Return [x, y] of the center of cell containing provided text 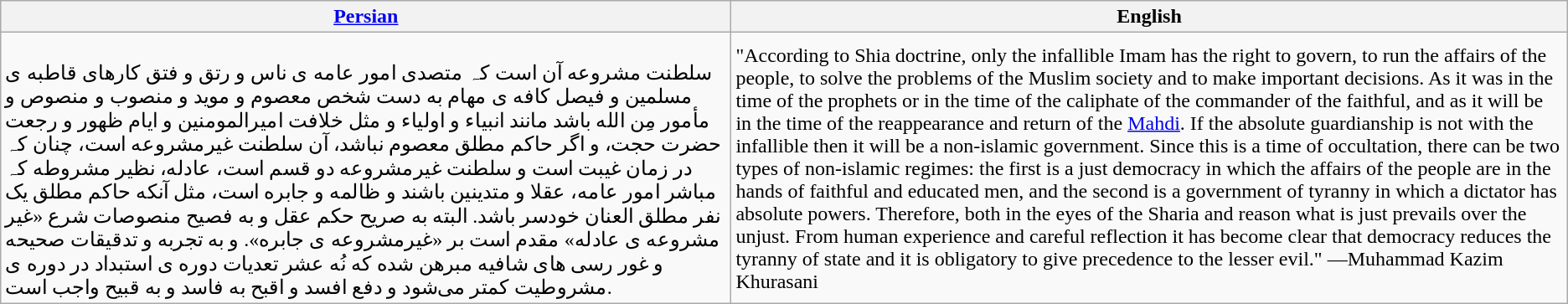
Persian [366, 17]
English [1149, 17]
